Return the [x, y] coordinate for the center point of the cell that contains the specified text.  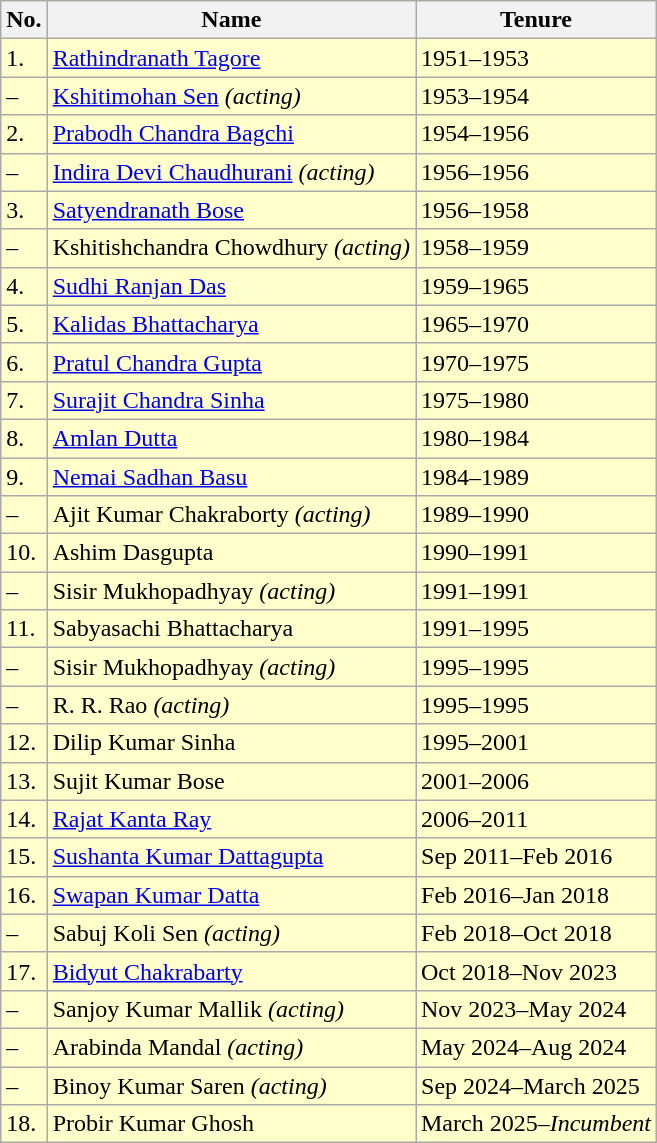
9. [24, 477]
1959–1965 [536, 286]
Sep 2011–Feb 2016 [536, 857]
Feb 2018–Oct 2018 [536, 933]
Ashim Dasgupta [231, 553]
Nemai Sadhan Basu [231, 477]
May 2024–Aug 2024 [536, 1047]
1970–1975 [536, 362]
R. R. Rao (acting) [231, 705]
Probir Kumar Ghosh [231, 1124]
10. [24, 553]
1991–1995 [536, 629]
2001–2006 [536, 781]
1954–1956 [536, 134]
8. [24, 438]
1991–1991 [536, 591]
1956–1958 [536, 210]
No. [24, 20]
Kalidas Bhattacharya [231, 324]
1984–1989 [536, 477]
17. [24, 971]
1958–1959 [536, 248]
Sushanta Kumar Dattagupta [231, 857]
12. [24, 743]
1956–1956 [536, 172]
Rajat Kanta Ray [231, 819]
Oct 2018–Nov 2023 [536, 971]
Sanjoy Kumar Mallik (acting) [231, 1009]
Feb 2016–Jan 2018 [536, 895]
3. [24, 210]
Bidyut Chakrabarty [231, 971]
6. [24, 362]
Arabinda Mandal (acting) [231, 1047]
1995–2001 [536, 743]
Ajit Kumar Chakraborty (acting) [231, 515]
15. [24, 857]
Kshitishchandra Chowdhury (acting) [231, 248]
Binoy Kumar Saren (acting) [231, 1085]
Name [231, 20]
14. [24, 819]
1953–1954 [536, 96]
1. [24, 58]
11. [24, 629]
2. [24, 134]
Tenure [536, 20]
1951–1953 [536, 58]
Sabuj Koli Sen (acting) [231, 933]
Nov 2023–May 2024 [536, 1009]
Kshitimohan Sen (acting) [231, 96]
Sep 2024–March 2025 [536, 1085]
1980–1984 [536, 438]
2006–2011 [536, 819]
Amlan Dutta [231, 438]
Surajit Chandra Sinha [231, 400]
Dilip Kumar Sinha [231, 743]
13. [24, 781]
Rathindranath Tagore [231, 58]
Satyendranath Bose [231, 210]
1990–1991 [536, 553]
16. [24, 895]
1965–1970 [536, 324]
1989–1990 [536, 515]
Sabyasachi Bhattacharya [231, 629]
5. [24, 324]
18. [24, 1124]
Sudhi Ranjan Das [231, 286]
1975–1980 [536, 400]
Sujit Kumar Bose [231, 781]
Swapan Kumar Datta [231, 895]
4. [24, 286]
7. [24, 400]
Prabodh Chandra Bagchi [231, 134]
Pratul Chandra Gupta [231, 362]
March 2025–Incumbent [536, 1124]
Indira Devi Chaudhurani (acting) [231, 172]
